From the cell containing the given text, extract its center point as [X, Y] coordinate. 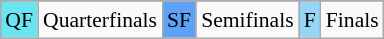
Finals [352, 20]
Quarterfinals [100, 20]
QF [19, 20]
SF [179, 20]
Semifinals [247, 20]
F [310, 20]
